Capture the cell that displays the provided text and extract its (X, Y) central coordinate. 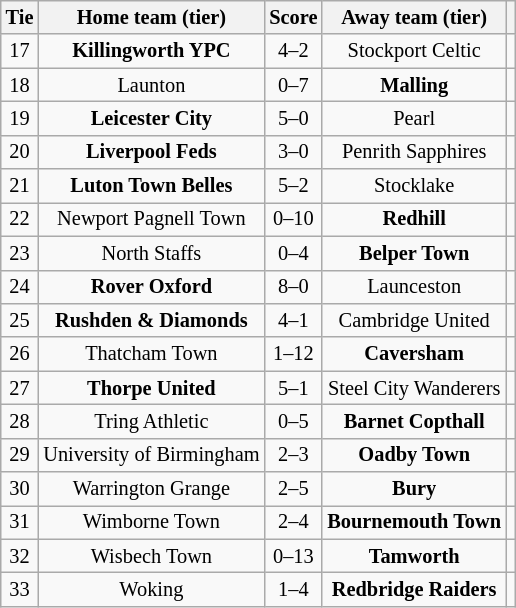
Stockport Celtic (414, 51)
4–2 (293, 51)
Caversham (414, 354)
5–0 (293, 118)
17 (20, 51)
2–5 (293, 489)
Redhill (414, 219)
Home team (tier) (151, 17)
19 (20, 118)
0–10 (293, 219)
Luton Town Belles (151, 186)
Warrington Grange (151, 489)
Killingworth YPC (151, 51)
33 (20, 589)
Leicester City (151, 118)
Tie (20, 17)
Wimborne Town (151, 522)
Tamworth (414, 556)
28 (20, 421)
Belper Town (414, 253)
26 (20, 354)
5–1 (293, 388)
0–5 (293, 421)
Stocklake (414, 186)
22 (20, 219)
30 (20, 489)
Rushden & Diamonds (151, 320)
23 (20, 253)
5–2 (293, 186)
Redbridge Raiders (414, 589)
Woking (151, 589)
Tring Athletic (151, 421)
Score (293, 17)
Barnet Copthall (414, 421)
Away team (tier) (414, 17)
1–4 (293, 589)
Thatcham Town (151, 354)
2–4 (293, 522)
Penrith Sapphires (414, 152)
Newport Pagnell Town (151, 219)
Cambridge United (414, 320)
1–12 (293, 354)
North Staffs (151, 253)
18 (20, 85)
24 (20, 287)
Bournemouth Town (414, 522)
0–7 (293, 85)
Bury (414, 489)
21 (20, 186)
Launton (151, 85)
Rover Oxford (151, 287)
Malling (414, 85)
Liverpool Feds (151, 152)
25 (20, 320)
0–4 (293, 253)
0–13 (293, 556)
32 (20, 556)
27 (20, 388)
University of Birmingham (151, 455)
Pearl (414, 118)
8–0 (293, 287)
Thorpe United (151, 388)
3–0 (293, 152)
4–1 (293, 320)
Oadby Town (414, 455)
2–3 (293, 455)
Steel City Wanderers (414, 388)
29 (20, 455)
31 (20, 522)
Launceston (414, 287)
Wisbech Town (151, 556)
20 (20, 152)
